Identify which cell holds the provided text, then report its [X, Y] central coordinate. 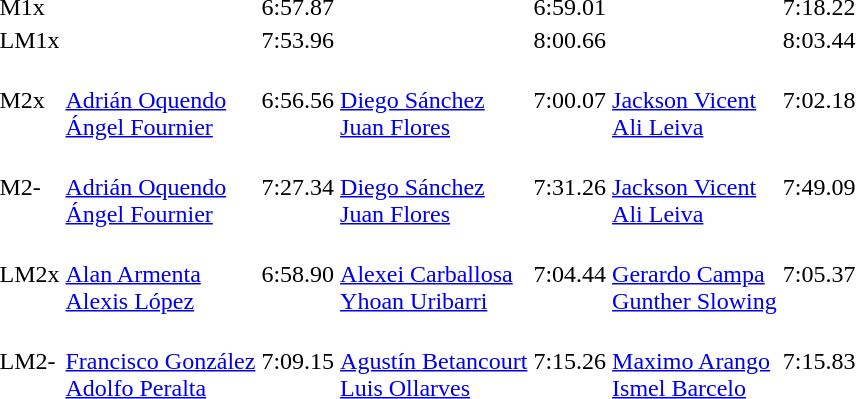
8:00.66 [570, 40]
7:31.26 [570, 187]
6:56.56 [298, 100]
7:27.34 [298, 187]
6:58.90 [298, 274]
Alan ArmentaAlexis López [160, 274]
7:00.07 [570, 100]
Alexei CarballosaYhoan Uribarri [434, 274]
7:53.96 [298, 40]
7:04.44 [570, 274]
Gerardo CampaGunther Slowing [695, 274]
